Search for the cell housing the specified text and yield its [x, y] center coordinate. 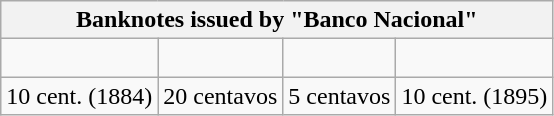
10 cent. (1884) [80, 96]
10 cent. (1895) [474, 96]
Banknotes issued by "Banco Nacional" [277, 20]
5 centavos [340, 96]
20 centavos [220, 96]
